From the cell containing the given text, extract its center point as [x, y] coordinate. 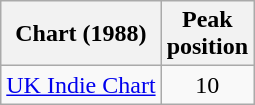
UK Indie Chart [81, 85]
Peakposition [207, 34]
10 [207, 85]
Chart (1988) [81, 34]
